Detect which cell encompasses the target text, then output its [x, y] center coordinate. 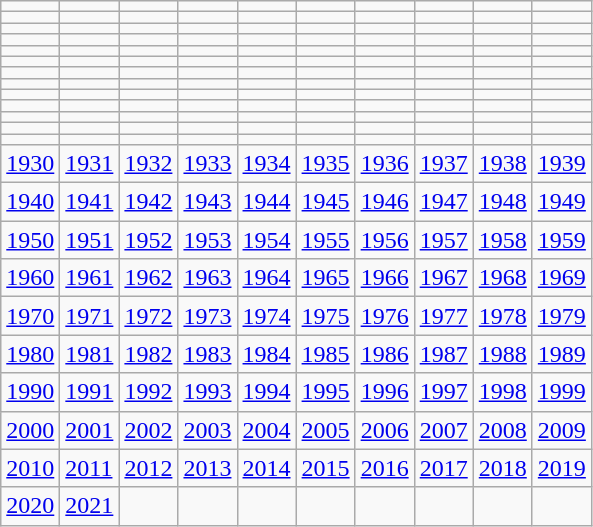
1975 [326, 316]
1987 [444, 354]
1941 [90, 202]
1973 [208, 316]
1982 [148, 354]
1976 [384, 316]
1959 [562, 240]
2005 [326, 430]
1951 [90, 240]
1954 [266, 240]
1997 [444, 392]
1937 [444, 164]
2018 [502, 468]
2000 [30, 430]
1985 [326, 354]
1935 [326, 164]
1948 [502, 202]
1979 [562, 316]
1958 [502, 240]
2002 [148, 430]
1933 [208, 164]
1993 [208, 392]
2006 [384, 430]
2010 [30, 468]
1972 [148, 316]
1977 [444, 316]
1961 [90, 278]
1970 [30, 316]
1944 [266, 202]
2001 [90, 430]
1984 [266, 354]
1966 [384, 278]
1953 [208, 240]
1952 [148, 240]
2012 [148, 468]
2013 [208, 468]
1989 [562, 354]
1946 [384, 202]
1995 [326, 392]
1940 [30, 202]
2007 [444, 430]
1931 [90, 164]
1980 [30, 354]
1986 [384, 354]
2011 [90, 468]
1956 [384, 240]
1942 [148, 202]
1969 [562, 278]
1930 [30, 164]
1962 [148, 278]
1934 [266, 164]
2020 [30, 506]
1963 [208, 278]
1938 [502, 164]
1950 [30, 240]
1978 [502, 316]
2016 [384, 468]
1955 [326, 240]
1968 [502, 278]
1988 [502, 354]
2009 [562, 430]
1932 [148, 164]
1983 [208, 354]
1964 [266, 278]
2014 [266, 468]
2019 [562, 468]
2021 [90, 506]
2003 [208, 430]
1990 [30, 392]
1971 [90, 316]
1943 [208, 202]
1998 [502, 392]
1957 [444, 240]
2004 [266, 430]
1936 [384, 164]
1967 [444, 278]
1947 [444, 202]
1965 [326, 278]
1960 [30, 278]
1994 [266, 392]
1949 [562, 202]
2008 [502, 430]
2015 [326, 468]
2017 [444, 468]
1992 [148, 392]
1991 [90, 392]
1996 [384, 392]
1999 [562, 392]
1945 [326, 202]
1974 [266, 316]
1981 [90, 354]
1939 [562, 164]
